Identify which cell holds the provided text, then report its [x, y] central coordinate. 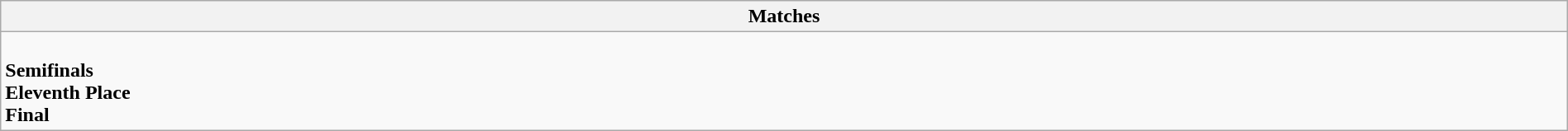
Matches [784, 16]
Semifinals Eleventh Place Final [784, 81]
